Detect which cell encompasses the target text, then output its (x, y) center coordinate. 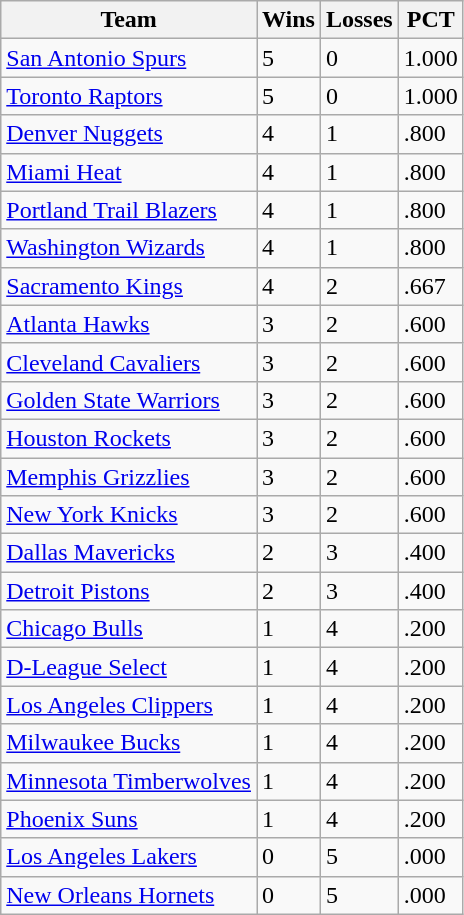
New Orleans Hornets (129, 895)
Minnesota Timberwolves (129, 781)
PCT (430, 20)
D-League Select (129, 667)
Sacramento Kings (129, 286)
Dallas Mavericks (129, 553)
Los Angeles Lakers (129, 857)
Washington Wizards (129, 248)
Phoenix Suns (129, 819)
Atlanta Hawks (129, 324)
Denver Nuggets (129, 134)
San Antonio Spurs (129, 58)
Memphis Grizzlies (129, 477)
Houston Rockets (129, 438)
Portland Trail Blazers (129, 210)
New York Knicks (129, 515)
Los Angeles Clippers (129, 705)
Toronto Raptors (129, 96)
Golden State Warriors (129, 400)
Detroit Pistons (129, 591)
Chicago Bulls (129, 629)
Wins (288, 20)
Miami Heat (129, 172)
Losses (359, 20)
Cleveland Cavaliers (129, 362)
Milwaukee Bucks (129, 743)
.667 (430, 286)
Team (129, 20)
